Find where the given text appears and provide that cell's center as (x, y) coordinate. 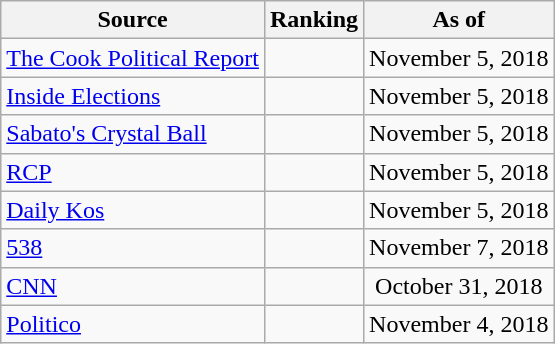
October 31, 2018 (459, 286)
CNN (133, 286)
Source (133, 20)
November 7, 2018 (459, 248)
Politico (133, 324)
Inside Elections (133, 96)
Sabato's Crystal Ball (133, 134)
RCP (133, 172)
Ranking (314, 20)
The Cook Political Report (133, 58)
November 4, 2018 (459, 324)
Daily Kos (133, 210)
As of (459, 20)
538 (133, 248)
